Output the [X, Y] coordinate of the center of the cell containing the given text.  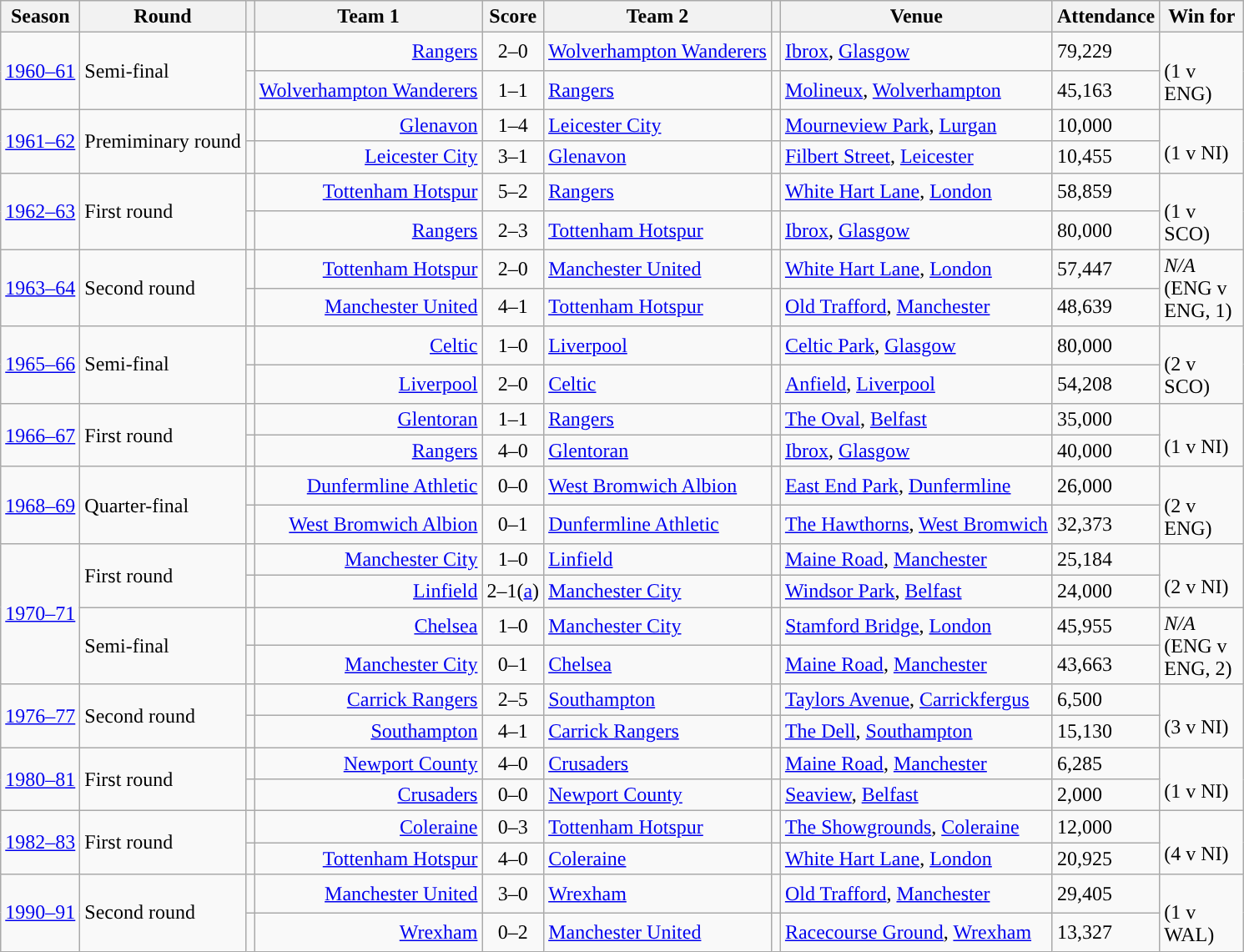
Premiminary round [163, 141]
2–3 [513, 230]
Round [163, 17]
1968–69 [40, 505]
15,130 [1105, 732]
Mourneview Park, Lurgan [916, 125]
(1 v WAL) [1201, 913]
13,327 [1105, 932]
Taylors Avenue, Carrickfergus [916, 700]
10,455 [1105, 157]
40,000 [1105, 451]
58,859 [1105, 192]
3–1 [513, 157]
12,000 [1105, 827]
20,925 [1105, 859]
6,285 [1105, 763]
1965–66 [40, 365]
(2 v NI) [1201, 575]
The Oval, Belfast [916, 419]
3–0 [513, 894]
10,000 [1105, 125]
1966–67 [40, 435]
48,639 [1105, 307]
Molineux, Wolverhampton [916, 90]
1961–62 [40, 141]
Windsor Park, Belfast [916, 591]
Anfield, Liverpool [916, 384]
57,447 [1105, 269]
45,163 [1105, 90]
(3 v NI) [1201, 716]
2–1(a) [513, 591]
1970–71 [40, 613]
29,405 [1105, 894]
26,000 [1105, 486]
1976–77 [40, 716]
79,229 [1105, 52]
Win for [1201, 17]
1960–61 [40, 71]
1982–83 [40, 843]
(4 v NI) [1201, 843]
1980–81 [40, 779]
The Hawthorns, West Bromwich [916, 524]
(2 v SCO) [1201, 365]
45,955 [1105, 627]
Racecourse Ground, Wrexham [916, 932]
43,663 [1105, 665]
1990–91 [40, 913]
East End Park, Dunfermline [916, 486]
Season [40, 17]
Stamford Bridge, London [916, 627]
Team 2 [657, 17]
Attendance [1105, 17]
1962–63 [40, 211]
24,000 [1105, 591]
The Dell, Southampton [916, 732]
N/A(ENG v ENG, 2) [1201, 646]
Seaview, Belfast [916, 795]
The Showgrounds, Coleraine [916, 827]
N/A(ENG v ENG, 1) [1201, 288]
35,000 [1105, 419]
(1 v SCO) [1201, 211]
32,373 [1105, 524]
2,000 [1105, 795]
(1 v ENG) [1201, 71]
Team 1 [369, 17]
1–4 [513, 125]
0–2 [513, 932]
0–3 [513, 827]
1963–64 [40, 288]
2–5 [513, 700]
(2 v ENG) [1201, 505]
Quarter-final [163, 505]
6,500 [1105, 700]
5–2 [513, 192]
Venue [916, 17]
25,184 [1105, 559]
Score [513, 17]
Celtic Park, Glasgow [916, 345]
Filbert Street, Leicester [916, 157]
54,208 [1105, 384]
